Find where the given text appears and provide that cell's center as [x, y] coordinate. 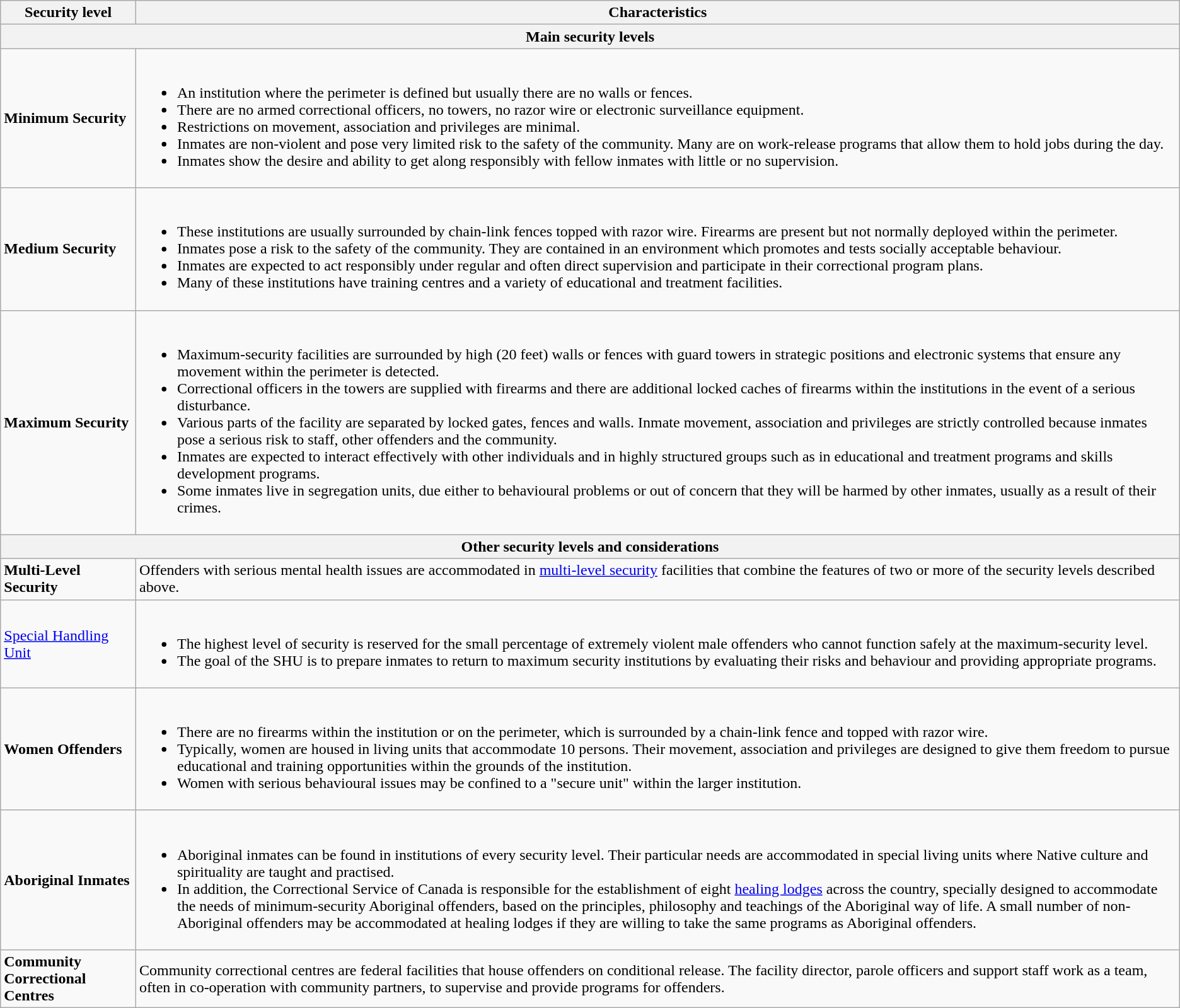
Minimum Security [68, 119]
Multi-Level Security [68, 579]
Women Offenders [68, 749]
Community Correctional Centres [68, 978]
Special Handling Unit [68, 644]
Aboriginal Inmates [68, 880]
Other security levels and considerations [590, 547]
Main security levels [590, 37]
Medium Security [68, 249]
Characteristics [657, 13]
Security level [68, 13]
Maximum Security [68, 422]
